From the cell containing the given text, extract its center point as (x, y) coordinate. 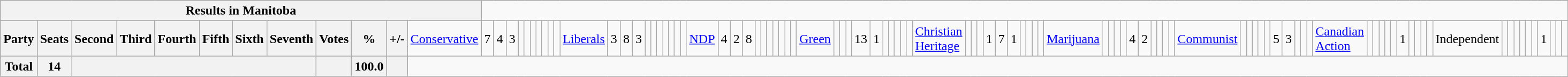
Conservative (444, 39)
Fourth (177, 39)
Total (19, 66)
5 (1276, 39)
Votes (334, 39)
+/- (397, 39)
Seventh (291, 39)
100.0 (369, 66)
Marijuana (1073, 39)
Third (136, 39)
Seats (54, 39)
Party (19, 39)
Results in Manitoba (241, 11)
Canadian Action (1340, 39)
Green (815, 39)
% (369, 39)
13 (861, 39)
Second (94, 39)
Sixth (249, 39)
14 (54, 66)
NDP (702, 39)
Independent (1467, 39)
Christian Heritage (939, 39)
Liberals (584, 39)
Fifth (216, 39)
Communist (1208, 39)
